Scan for the cell matching the given text and deliver its (x, y) coordinate at center. 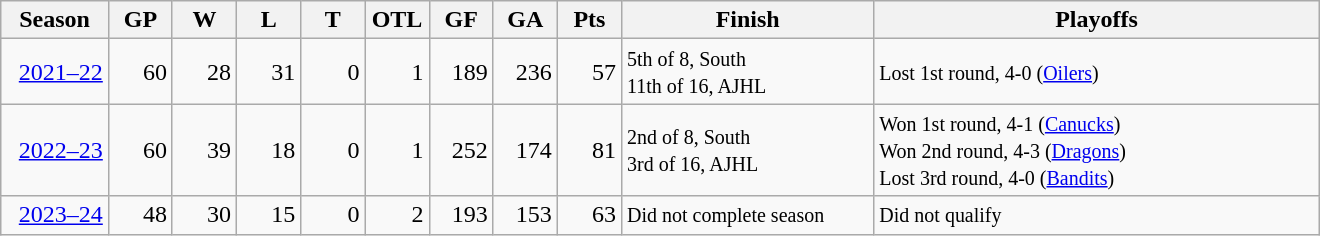
Won 1st round, 4-1 (Canucks)Won 2nd round, 4-3 (Dragons)Lost 3rd round, 4-0 (Bandits) (1096, 150)
Lost 1st round, 4-0 (Oilers) (1096, 72)
63 (589, 215)
OTL (397, 20)
T (333, 20)
5th of 8, South11th of 16, AJHL (748, 72)
252 (461, 150)
28 (204, 72)
31 (269, 72)
2021–22 (55, 72)
2022–23 (55, 150)
Did not complete season (748, 215)
193 (461, 215)
Season (55, 20)
236 (525, 72)
Pts (589, 20)
2023–24 (55, 215)
2 (397, 215)
15 (269, 215)
48 (140, 215)
Finish (748, 20)
39 (204, 150)
Did not qualify (1096, 215)
W (204, 20)
30 (204, 215)
174 (525, 150)
GP (140, 20)
Playoffs (1096, 20)
153 (525, 215)
81 (589, 150)
GF (461, 20)
57 (589, 72)
GA (525, 20)
189 (461, 72)
L (269, 20)
18 (269, 150)
2nd of 8, South3rd of 16, AJHL (748, 150)
